Detect which cell encompasses the target text, then output its (X, Y) center coordinate. 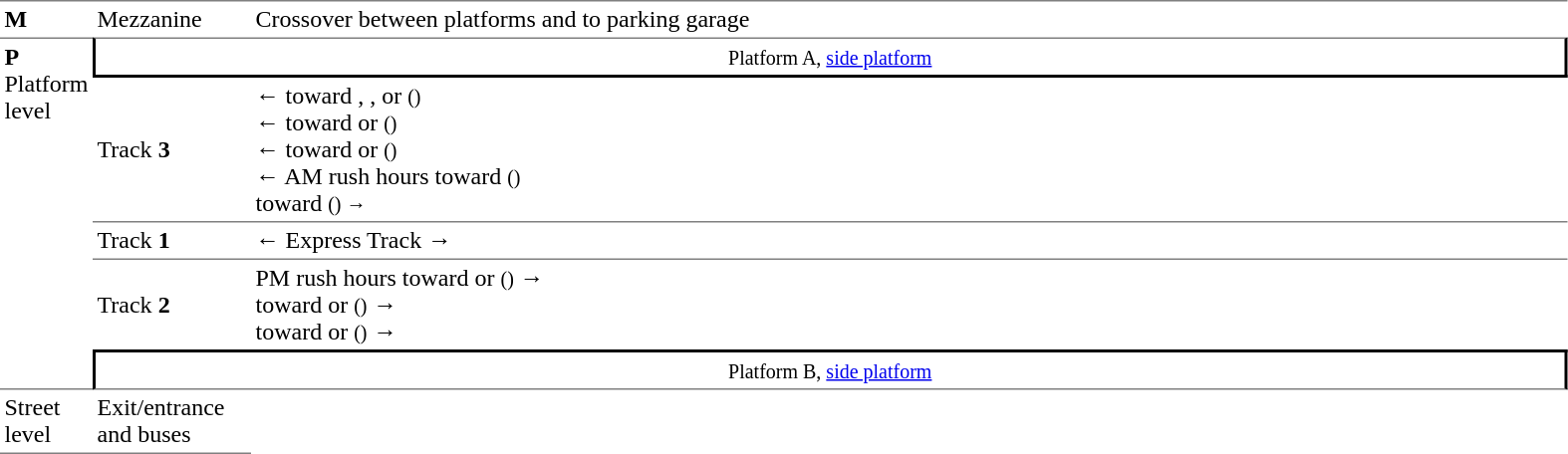
← toward , , or ()← toward or ()← toward or ()← AM rush hours toward () toward () → (910, 150)
← Express Track → (910, 242)
Platform B, side platform (830, 369)
PM rush hours toward or () → toward or () → toward or () → (910, 305)
Platform A, side platform (830, 58)
Mezzanine (171, 19)
Street level (46, 422)
M (46, 19)
PPlatform level (46, 214)
Exit/entrance and buses (171, 422)
Track 3 (171, 150)
Track 2 (171, 305)
Crossover between platforms and to parking garage (910, 19)
Track 1 (171, 242)
